Scan for the cell matching the given text and deliver its [X, Y] coordinate at center. 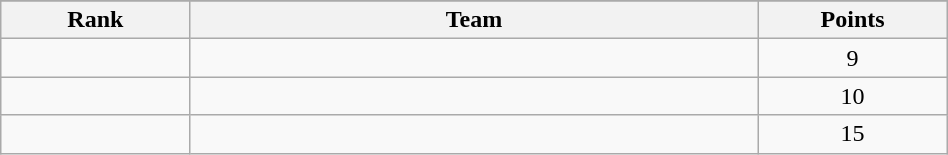
9 [852, 58]
Rank [96, 20]
Team [474, 20]
10 [852, 96]
15 [852, 134]
Points [852, 20]
